Find where the given text appears and provide that cell's center as [x, y] coordinate. 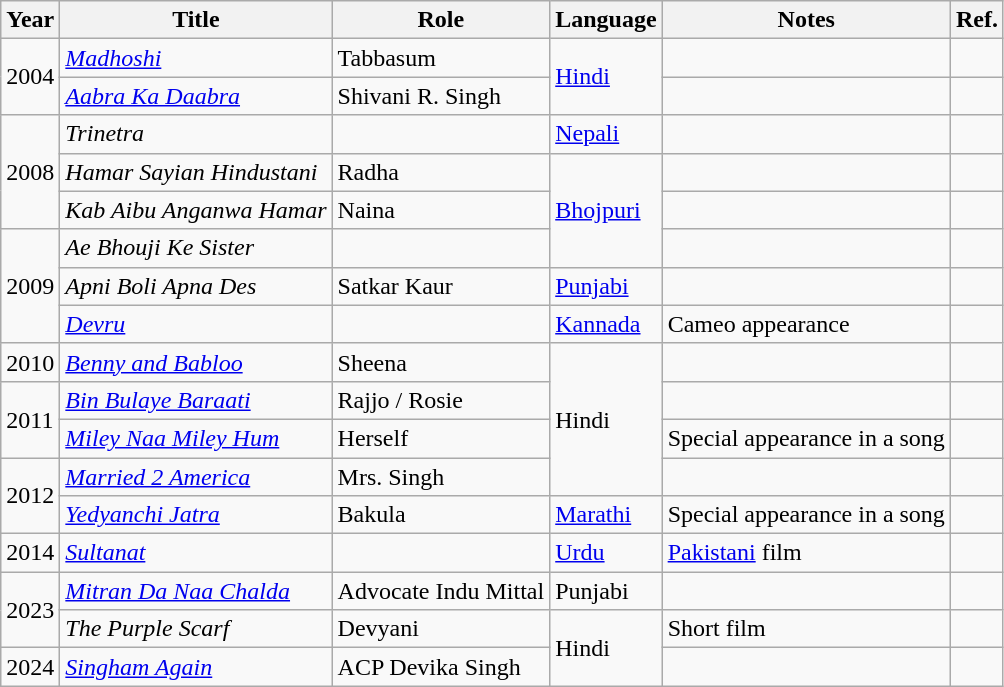
Short film [806, 629]
2010 [30, 362]
2011 [30, 419]
Satkar Kaur [441, 286]
Bin Bulaye Baraati [196, 400]
Rajjo / Rosie [441, 400]
2012 [30, 496]
Year [30, 20]
Trinetra [196, 134]
Notes [806, 20]
Benny and Babloo [196, 362]
Mitran Da Naa Chalda [196, 591]
Devyani [441, 629]
Apni Boli Apna Des [196, 286]
Kab Aibu Anganwa Hamar [196, 210]
Radha [441, 172]
Title [196, 20]
Marathi [606, 515]
Naina [441, 210]
Sheena [441, 362]
2008 [30, 172]
Yedyanchi Jatra [196, 515]
Devru [196, 324]
2014 [30, 553]
Ref. [976, 20]
Miley Naa Miley Hum [196, 438]
Madhoshi [196, 58]
Mrs. Singh [441, 477]
2009 [30, 286]
Advocate Indu Mittal [441, 591]
Ae Bhouji Ke Sister [196, 248]
Cameo appearance [806, 324]
Role [441, 20]
Aabra Ka Daabra [196, 96]
Kannada [606, 324]
Urdu [606, 553]
2023 [30, 610]
ACP Devika Singh [441, 667]
2024 [30, 667]
Married 2 America [196, 477]
Bhojpuri [606, 210]
Bakula [441, 515]
Tabbasum [441, 58]
Singham Again [196, 667]
Hamar Sayian Hindustani [196, 172]
Pakistani film [806, 553]
Language [606, 20]
The Purple Scarf [196, 629]
Nepali [606, 134]
2004 [30, 77]
Herself [441, 438]
Sultanat [196, 553]
Shivani R. Singh [441, 96]
